Determine the [X, Y] coordinate at the center of the cell enclosing the given text.  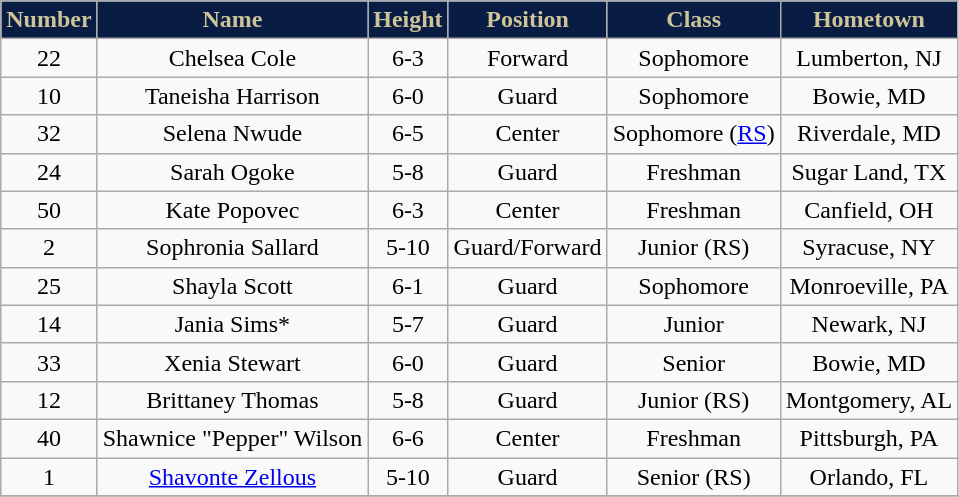
Sarah Ogoke [232, 172]
Sophronia Sallard [232, 248]
Chelsea Cole [232, 58]
Montgomery, AL [868, 400]
Class [694, 20]
6-1 [408, 286]
Guard/Forward [528, 248]
Sophomore (RS) [694, 134]
50 [49, 210]
Shavonte Zellous [232, 477]
6-6 [408, 438]
Brittaney Thomas [232, 400]
Senior (RS) [694, 477]
Shayla Scott [232, 286]
Height [408, 20]
Senior [694, 362]
Forward [528, 58]
6-5 [408, 134]
Kate Popovec [232, 210]
25 [49, 286]
Hometown [868, 20]
Sugar Land, TX [868, 172]
Selena Nwude [232, 134]
24 [49, 172]
Monroeville, PA [868, 286]
Pittsburgh, PA [868, 438]
Taneisha Harrison [232, 96]
40 [49, 438]
Junior [694, 324]
2 [49, 248]
12 [49, 400]
Orlando, FL [868, 477]
Lumberton, NJ [868, 58]
10 [49, 96]
22 [49, 58]
32 [49, 134]
5-7 [408, 324]
Riverdale, MD [868, 134]
33 [49, 362]
1 [49, 477]
14 [49, 324]
Jania Sims* [232, 324]
Name [232, 20]
Shawnice "Pepper" Wilson [232, 438]
Number [49, 20]
Syracuse, NY [868, 248]
Newark, NJ [868, 324]
Xenia Stewart [232, 362]
Canfield, OH [868, 210]
Position [528, 20]
